Scan for the cell matching the given text and deliver its (X, Y) coordinate at center. 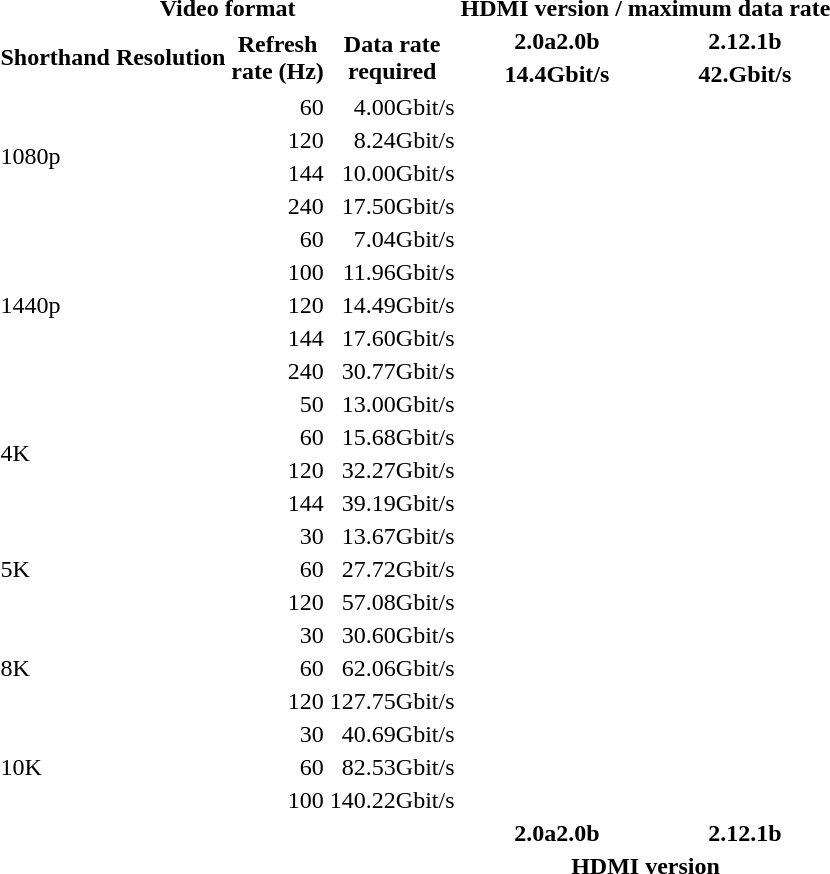
11.96Gbit/s (392, 272)
30.77Gbit/s (392, 371)
14.49Gbit/s (392, 305)
32.27Gbit/s (392, 470)
40.69Gbit/s (392, 734)
4.00Gbit/s (392, 107)
15.68Gbit/s (392, 437)
62.06Gbit/s (392, 668)
17.50Gbit/s (392, 206)
30.60Gbit/s (392, 635)
50 (278, 404)
Data raterequired (392, 58)
Resolution (170, 58)
10.00Gbit/s (392, 173)
127.75Gbit/s (392, 701)
8.24Gbit/s (392, 140)
7.04Gbit/s (392, 239)
17.60Gbit/s (392, 338)
39.19Gbit/s (392, 503)
14.4Gbit/s (557, 74)
57.08Gbit/s (392, 602)
82.53Gbit/s (392, 767)
Refreshrate (Hz) (278, 58)
13.67Gbit/s (392, 536)
140.22Gbit/s (392, 800)
27.72Gbit/s (392, 569)
13.00Gbit/s (392, 404)
